For the text-containing cell, return its midpoint in (X, Y) coordinate format. 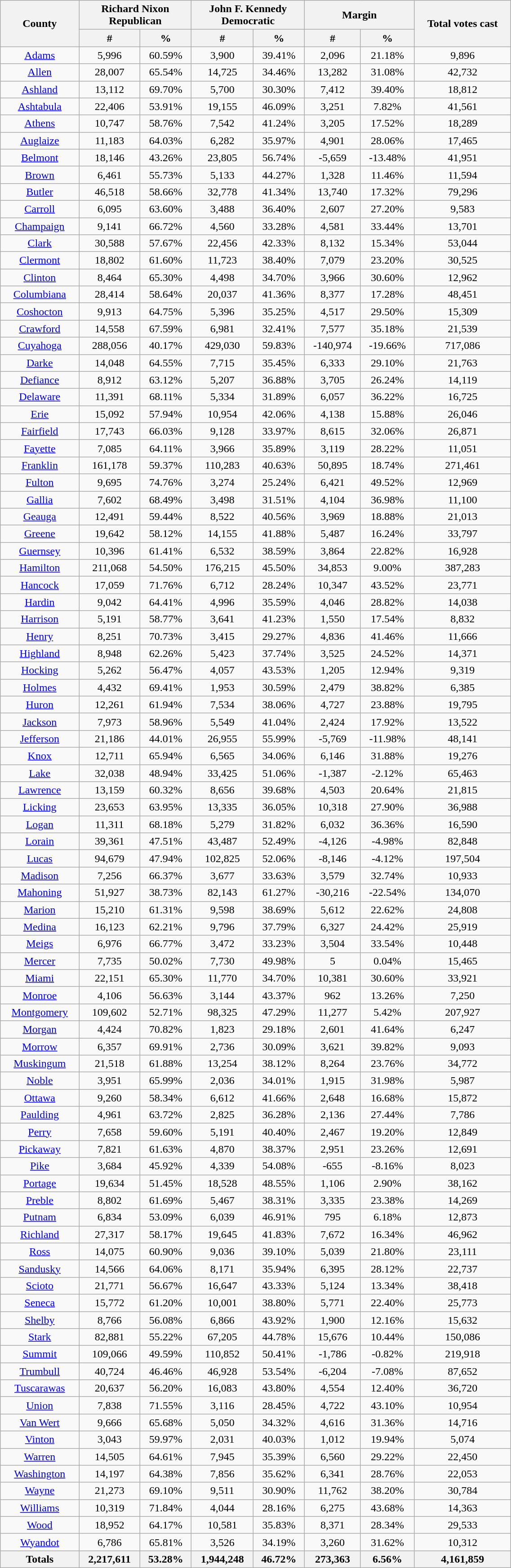
John F. KennedyDemocratic (248, 15)
17.52% (387, 123)
22,151 (110, 978)
20,637 (110, 1388)
2,031 (222, 1440)
12,261 (110, 705)
31.36% (387, 1423)
12,491 (110, 517)
64.17% (166, 1525)
14,048 (110, 363)
15,465 (463, 961)
64.75% (166, 312)
58.64% (166, 295)
43.37% (279, 995)
38.40% (279, 260)
63.95% (166, 807)
68.11% (166, 397)
31.08% (387, 72)
41.23% (279, 619)
3,335 (333, 1200)
25,919 (463, 927)
2.90% (387, 1183)
65.94% (166, 756)
Auglaize (40, 141)
48,451 (463, 295)
219,918 (463, 1354)
31.88% (387, 756)
288,056 (110, 346)
-140,974 (333, 346)
4,560 (222, 226)
8,656 (222, 790)
37.74% (279, 653)
5 (333, 961)
64.11% (166, 448)
3,864 (333, 551)
5,771 (333, 1303)
54.50% (166, 568)
42.33% (279, 243)
31.98% (387, 1081)
12,711 (110, 756)
22,406 (110, 106)
7,602 (110, 500)
5,487 (333, 534)
4,046 (333, 602)
9,796 (222, 927)
3,498 (222, 500)
6,247 (463, 1029)
6,421 (333, 482)
87,652 (463, 1371)
16,647 (222, 1286)
33.28% (279, 226)
52.71% (166, 1012)
5,423 (222, 653)
59.44% (166, 517)
Athens (40, 123)
28.76% (387, 1474)
Ashtabula (40, 106)
61.69% (166, 1200)
35.97% (279, 141)
2,607 (333, 209)
28.16% (279, 1508)
17,059 (110, 585)
Pike (40, 1166)
56.20% (166, 1388)
28.12% (387, 1268)
Tuscarawas (40, 1388)
45.50% (279, 568)
Medina (40, 927)
30,588 (110, 243)
38.20% (387, 1491)
11,594 (463, 175)
9,141 (110, 226)
14,119 (463, 380)
65.54% (166, 72)
Guernsey (40, 551)
176,215 (222, 568)
Mercer (40, 961)
66.03% (166, 431)
271,461 (463, 465)
4,339 (222, 1166)
10,318 (333, 807)
Marion (40, 910)
48.55% (279, 1183)
-5,769 (333, 739)
4,727 (333, 705)
8,802 (110, 1200)
3,969 (333, 517)
17,465 (463, 141)
36.40% (279, 209)
5,207 (222, 380)
Jefferson (40, 739)
19,634 (110, 1183)
33.63% (279, 876)
43.33% (279, 1286)
-19.66% (387, 346)
43.10% (387, 1405)
48.94% (166, 773)
30.59% (279, 687)
34.06% (279, 756)
8,171 (222, 1268)
6,866 (222, 1320)
9.00% (387, 568)
58.77% (166, 619)
56.08% (166, 1320)
3,415 (222, 636)
41,951 (463, 158)
5,549 (222, 722)
4,836 (333, 636)
65,463 (463, 773)
8,251 (110, 636)
56.67% (166, 1286)
25.24% (279, 482)
3,677 (222, 876)
10.44% (387, 1337)
60.90% (166, 1251)
Butler (40, 192)
68.18% (166, 824)
8,132 (333, 243)
62.26% (166, 653)
6,395 (333, 1268)
1,106 (333, 1183)
82,848 (463, 841)
17.28% (387, 295)
33.44% (387, 226)
7,730 (222, 961)
Mahoning (40, 893)
9,598 (222, 910)
Totals (40, 1559)
5,279 (222, 824)
58.12% (166, 534)
8,766 (110, 1320)
29.10% (387, 363)
7,715 (222, 363)
41.24% (279, 123)
3,684 (110, 1166)
19,642 (110, 534)
31.82% (279, 824)
64.41% (166, 602)
3,116 (222, 1405)
61.63% (166, 1149)
7,786 (463, 1115)
11,051 (463, 448)
22,737 (463, 1268)
61.20% (166, 1303)
21,815 (463, 790)
9,128 (222, 431)
4,554 (333, 1388)
County (40, 23)
38.12% (279, 1064)
17.92% (387, 722)
35.45% (279, 363)
11,277 (333, 1012)
11,666 (463, 636)
65.99% (166, 1081)
150,086 (463, 1337)
22.62% (387, 910)
9,036 (222, 1251)
717,086 (463, 346)
11,183 (110, 141)
35.89% (279, 448)
44.27% (279, 175)
Warren (40, 1457)
5.42% (387, 1012)
38.69% (279, 910)
18,146 (110, 158)
7,672 (333, 1234)
Clinton (40, 277)
-13.48% (387, 158)
60.59% (166, 55)
68.49% (166, 500)
66.37% (166, 876)
59.97% (166, 1440)
33,797 (463, 534)
54.08% (279, 1166)
7,838 (110, 1405)
40.56% (279, 517)
27,317 (110, 1234)
15,632 (463, 1320)
57.94% (166, 414)
10,396 (110, 551)
-4.12% (387, 859)
Fayette (40, 448)
50.41% (279, 1354)
28.45% (279, 1405)
Columbiana (40, 295)
71.84% (166, 1508)
3,705 (333, 380)
10,319 (110, 1508)
Defiance (40, 380)
5,467 (222, 1200)
Ottawa (40, 1098)
Richard NixonRepublican (135, 15)
9,042 (110, 602)
46.72% (279, 1559)
38.73% (166, 893)
61.41% (166, 551)
21,539 (463, 329)
3,144 (222, 995)
Union (40, 1405)
49.59% (166, 1354)
21,763 (463, 363)
6,032 (333, 824)
41.36% (279, 295)
-1,786 (333, 1354)
28.82% (387, 602)
43.53% (279, 670)
11.46% (387, 175)
47.94% (166, 859)
26.24% (387, 380)
31.62% (387, 1542)
Van Wert (40, 1423)
21.80% (387, 1251)
5,133 (222, 175)
Miami (40, 978)
7,256 (110, 876)
65.81% (166, 1542)
13,254 (222, 1064)
94,679 (110, 859)
41.04% (279, 722)
31.51% (279, 500)
Greene (40, 534)
15.34% (387, 243)
36.36% (387, 824)
49.52% (387, 482)
-7.08% (387, 1371)
12,691 (463, 1149)
41,561 (463, 106)
9,666 (110, 1423)
-11.98% (387, 739)
82,881 (110, 1337)
19.94% (387, 1440)
10,747 (110, 123)
79,296 (463, 192)
42.06% (279, 414)
41.66% (279, 1098)
2,648 (333, 1098)
36.88% (279, 380)
8,464 (110, 277)
26,955 (222, 739)
32,778 (222, 192)
3,526 (222, 1542)
6.56% (387, 1559)
18,528 (222, 1183)
29,533 (463, 1525)
39,361 (110, 841)
9,093 (463, 1047)
64.61% (166, 1457)
34.32% (279, 1423)
9,511 (222, 1491)
387,283 (463, 568)
46.91% (279, 1217)
3,205 (333, 123)
5,996 (110, 55)
13,701 (463, 226)
74.76% (166, 482)
6,834 (110, 1217)
12,849 (463, 1132)
4,057 (222, 670)
4,961 (110, 1115)
Wood (40, 1525)
4,106 (110, 995)
Vinton (40, 1440)
38,162 (463, 1183)
34.46% (279, 72)
8,832 (463, 619)
Monroe (40, 995)
10,347 (333, 585)
5,396 (222, 312)
12.16% (387, 1320)
23,111 (463, 1251)
10,933 (463, 876)
52.06% (279, 859)
43.92% (279, 1320)
6,357 (110, 1047)
5,124 (333, 1286)
Jackson (40, 722)
15,772 (110, 1303)
47.29% (279, 1012)
2,136 (333, 1115)
Morrow (40, 1047)
Fairfield (40, 431)
14,197 (110, 1474)
23.38% (387, 1200)
45.92% (166, 1166)
6,532 (222, 551)
10,581 (222, 1525)
14,725 (222, 72)
Licking (40, 807)
15,872 (463, 1098)
Paulding (40, 1115)
60.32% (166, 790)
14,075 (110, 1251)
Total votes cast (463, 23)
1,012 (333, 1440)
Summit (40, 1354)
Highland (40, 653)
7,658 (110, 1132)
18.74% (387, 465)
962 (333, 995)
4,901 (333, 141)
69.10% (166, 1491)
13.34% (387, 1286)
8,615 (333, 431)
5,334 (222, 397)
33.23% (279, 944)
35.18% (387, 329)
41.34% (279, 192)
70.73% (166, 636)
48,141 (463, 739)
67,205 (222, 1337)
29.27% (279, 636)
13,335 (222, 807)
37.79% (279, 927)
8,371 (333, 1525)
51.45% (166, 1183)
Stark (40, 1337)
9,319 (463, 670)
16.24% (387, 534)
12,873 (463, 1217)
Shelby (40, 1320)
Hancock (40, 585)
273,363 (333, 1559)
36.22% (387, 397)
40.40% (279, 1132)
66.77% (166, 944)
2,601 (333, 1029)
38.37% (279, 1149)
Clermont (40, 260)
71.55% (166, 1405)
13,282 (333, 72)
6,612 (222, 1098)
13,159 (110, 790)
Perry (40, 1132)
6,385 (463, 687)
9,260 (110, 1098)
27.20% (387, 209)
70.82% (166, 1029)
Morgan (40, 1029)
-30,216 (333, 893)
55.99% (279, 739)
7,079 (333, 260)
795 (333, 1217)
15,210 (110, 910)
Clark (40, 243)
Margin (360, 15)
41.64% (387, 1029)
30.09% (279, 1047)
36,720 (463, 1388)
41.88% (279, 534)
-4,126 (333, 841)
63.72% (166, 1115)
197,504 (463, 859)
7,542 (222, 123)
3,900 (222, 55)
-4.98% (387, 841)
46,928 (222, 1371)
Scioto (40, 1286)
34.01% (279, 1081)
22,053 (463, 1474)
8,912 (110, 380)
207,927 (463, 1012)
4,138 (333, 414)
6,981 (222, 329)
36.28% (279, 1115)
34,853 (333, 568)
Franklin (40, 465)
7,577 (333, 329)
35.25% (279, 312)
11,770 (222, 978)
14,371 (463, 653)
28.34% (387, 1525)
Darke (40, 363)
53.28% (166, 1559)
Henry (40, 636)
14,558 (110, 329)
44.78% (279, 1337)
Ashland (40, 89)
43.80% (279, 1388)
0.04% (387, 961)
2,736 (222, 1047)
31.89% (279, 397)
13.26% (387, 995)
6,282 (222, 141)
25,773 (463, 1303)
29.22% (387, 1457)
Erie (40, 414)
59.37% (166, 465)
24.42% (387, 927)
15.88% (387, 414)
1,900 (333, 1320)
58.96% (166, 722)
11,311 (110, 824)
43.68% (387, 1508)
43,487 (222, 841)
40.17% (166, 346)
Carroll (40, 209)
Seneca (40, 1303)
28.24% (279, 585)
7,412 (333, 89)
110,852 (222, 1354)
41.83% (279, 1234)
38.59% (279, 551)
5,262 (110, 670)
134,070 (463, 893)
30.90% (279, 1491)
4,104 (333, 500)
3,951 (110, 1081)
3,119 (333, 448)
2,424 (333, 722)
65.68% (166, 1423)
6,146 (333, 756)
3,525 (333, 653)
Lucas (40, 859)
9,896 (463, 55)
36,988 (463, 807)
7,856 (222, 1474)
5,074 (463, 1440)
Lake (40, 773)
38.80% (279, 1303)
8,264 (333, 1064)
Belmont (40, 158)
429,030 (222, 346)
11,723 (222, 260)
32.74% (387, 876)
5,612 (333, 910)
22.40% (387, 1303)
8,023 (463, 1166)
26,046 (463, 414)
13,112 (110, 89)
109,602 (110, 1012)
10,381 (333, 978)
4,996 (222, 602)
Putnam (40, 1217)
16,725 (463, 397)
Portage (40, 1183)
6,786 (110, 1542)
33.54% (387, 944)
14,505 (110, 1457)
61.27% (279, 893)
23.20% (387, 260)
161,178 (110, 465)
38.82% (387, 687)
50.02% (166, 961)
102,825 (222, 859)
66.72% (166, 226)
4,498 (222, 277)
7.82% (387, 106)
-8,146 (333, 859)
3,251 (333, 106)
Holmes (40, 687)
6,327 (333, 927)
Noble (40, 1081)
69.70% (166, 89)
69.41% (166, 687)
21,186 (110, 739)
58.17% (166, 1234)
28.22% (387, 448)
-2.12% (387, 773)
18,812 (463, 89)
27.44% (387, 1115)
8,948 (110, 653)
29.18% (279, 1029)
21,013 (463, 517)
6,560 (333, 1457)
36.98% (387, 500)
Lawrence (40, 790)
46,518 (110, 192)
Brown (40, 175)
32.41% (279, 329)
21,273 (110, 1491)
23,771 (463, 585)
39.82% (387, 1047)
16,083 (222, 1388)
Coshocton (40, 312)
16,928 (463, 551)
18,802 (110, 260)
Logan (40, 824)
-22.54% (387, 893)
6,039 (222, 1217)
23.26% (387, 1149)
Harrison (40, 619)
50,895 (333, 465)
14,155 (222, 534)
21.18% (387, 55)
3,260 (333, 1542)
7,250 (463, 995)
23.76% (387, 1064)
26,871 (463, 431)
23,805 (222, 158)
59.60% (166, 1132)
24.52% (387, 653)
2,096 (333, 55)
10,312 (463, 1542)
19,276 (463, 756)
38.06% (279, 705)
1,328 (333, 175)
16.68% (387, 1098)
19,645 (222, 1234)
1,915 (333, 1081)
Hamilton (40, 568)
46,962 (463, 1234)
1,953 (222, 687)
Wayne (40, 1491)
12,969 (463, 482)
14,038 (463, 602)
Trumbull (40, 1371)
10,448 (463, 944)
64.06% (166, 1268)
13,522 (463, 722)
6,341 (333, 1474)
10,001 (222, 1303)
8,377 (333, 295)
1,944,248 (222, 1559)
32.06% (387, 431)
16,590 (463, 824)
18.88% (387, 517)
3,579 (333, 876)
7,973 (110, 722)
110,283 (222, 465)
19.20% (387, 1132)
22.82% (387, 551)
61.31% (166, 910)
4,870 (222, 1149)
62.21% (166, 927)
3,641 (222, 619)
-6,204 (333, 1371)
64.03% (166, 141)
58.34% (166, 1098)
71.76% (166, 585)
4,424 (110, 1029)
Gallia (40, 500)
28.06% (387, 141)
7,534 (222, 705)
3,504 (333, 944)
4,722 (333, 1405)
6,565 (222, 756)
27.90% (387, 807)
6.18% (387, 1217)
1,550 (333, 619)
Richland (40, 1234)
47.51% (166, 841)
35.83% (279, 1525)
Lorain (40, 841)
52.49% (279, 841)
17.32% (387, 192)
-8.16% (387, 1166)
55.22% (166, 1337)
98,325 (222, 1012)
20.64% (387, 790)
Knox (40, 756)
35.39% (279, 1457)
4,432 (110, 687)
3,472 (222, 944)
6,057 (333, 397)
57.67% (166, 243)
109,066 (110, 1354)
53.91% (166, 106)
6,275 (333, 1508)
30,784 (463, 1491)
36.05% (279, 807)
67.59% (166, 329)
11,100 (463, 500)
58.66% (166, 192)
4,616 (333, 1423)
2,467 (333, 1132)
17.54% (387, 619)
3,274 (222, 482)
2,951 (333, 1149)
Champaign (40, 226)
15,092 (110, 414)
-5,659 (333, 158)
Williams (40, 1508)
17,743 (110, 431)
33,921 (463, 978)
34,772 (463, 1064)
4,161,859 (463, 1559)
Montgomery (40, 1012)
7,821 (110, 1149)
51,927 (110, 893)
12.40% (387, 1388)
14,566 (110, 1268)
23.88% (387, 705)
2,217,611 (110, 1559)
20,037 (222, 295)
49.98% (279, 961)
Delaware (40, 397)
Adams (40, 55)
-0.82% (387, 1354)
39.40% (387, 89)
46.46% (166, 1371)
19,155 (222, 106)
22,456 (222, 243)
28,007 (110, 72)
-1,387 (333, 773)
59.83% (279, 346)
5,039 (333, 1251)
64.55% (166, 363)
32,038 (110, 773)
Ross (40, 1251)
56.74% (279, 158)
46.09% (279, 106)
Madison (40, 876)
34.19% (279, 1542)
56.47% (166, 670)
Hardin (40, 602)
5,050 (222, 1423)
40.03% (279, 1440)
9,583 (463, 209)
21,771 (110, 1286)
40.63% (279, 465)
53,044 (463, 243)
18,289 (463, 123)
16,123 (110, 927)
Preble (40, 1200)
4,517 (333, 312)
7,945 (222, 1457)
2,825 (222, 1115)
35.62% (279, 1474)
5,987 (463, 1081)
38,418 (463, 1286)
3,488 (222, 209)
33,425 (222, 773)
7,085 (110, 448)
Allen (40, 72)
42,732 (463, 72)
6,712 (222, 585)
55.73% (166, 175)
39.10% (279, 1251)
11,762 (333, 1491)
56.63% (166, 995)
Sandusky (40, 1268)
33.97% (279, 431)
6,333 (333, 363)
Wyandot (40, 1542)
15,309 (463, 312)
53.09% (166, 1217)
6,461 (110, 175)
16.34% (387, 1234)
8,522 (222, 517)
51.06% (279, 773)
41.46% (387, 636)
18,952 (110, 1525)
Geauga (40, 517)
6,095 (110, 209)
Hocking (40, 670)
2,036 (222, 1081)
35.94% (279, 1268)
63.12% (166, 380)
39.41% (279, 55)
61.88% (166, 1064)
13,740 (333, 192)
1,205 (333, 670)
14,363 (463, 1508)
40,724 (110, 1371)
61.94% (166, 705)
12,962 (463, 277)
14,716 (463, 1423)
Fulton (40, 482)
3,043 (110, 1440)
211,068 (110, 568)
24,808 (463, 910)
9,695 (110, 482)
-655 (333, 1166)
Crawford (40, 329)
4,044 (222, 1508)
30.30% (279, 89)
Huron (40, 705)
21,518 (110, 1064)
53.54% (279, 1371)
30,525 (463, 260)
Muskingum (40, 1064)
Cuyahoga (40, 346)
43.52% (387, 585)
23,653 (110, 807)
82,143 (222, 893)
2,479 (333, 687)
22,450 (463, 1457)
9,913 (110, 312)
19,795 (463, 705)
39.68% (279, 790)
6,976 (110, 944)
Meigs (40, 944)
63.60% (166, 209)
4,503 (333, 790)
3,621 (333, 1047)
58.76% (166, 123)
64.38% (166, 1474)
12.94% (387, 670)
69.91% (166, 1047)
43.26% (166, 158)
1,823 (222, 1029)
35.59% (279, 602)
28,414 (110, 295)
4,581 (333, 226)
7,735 (110, 961)
38.31% (279, 1200)
61.60% (166, 260)
11,391 (110, 397)
Washington (40, 1474)
14,269 (463, 1200)
15,676 (333, 1337)
44.01% (166, 739)
5,700 (222, 89)
Pickaway (40, 1149)
29.50% (387, 312)
